Search for the cell housing the specified text and yield its (x, y) center coordinate. 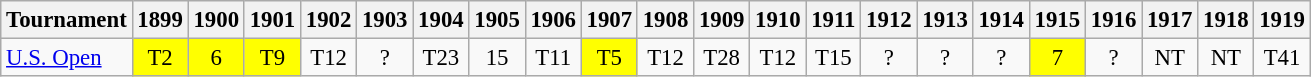
6 (216, 58)
T15 (834, 58)
1915 (1057, 20)
Tournament (66, 20)
15 (497, 58)
1906 (553, 20)
1899 (160, 20)
U.S. Open (66, 58)
1914 (1001, 20)
T5 (609, 58)
1904 (441, 20)
1905 (497, 20)
1917 (1170, 20)
1918 (1226, 20)
1910 (778, 20)
1903 (385, 20)
1902 (328, 20)
1909 (722, 20)
1907 (609, 20)
1901 (272, 20)
T2 (160, 58)
1900 (216, 20)
T11 (553, 58)
T23 (441, 58)
T41 (1282, 58)
1919 (1282, 20)
7 (1057, 58)
1908 (665, 20)
1913 (945, 20)
1916 (1113, 20)
T9 (272, 58)
1912 (889, 20)
1911 (834, 20)
T28 (722, 58)
